Pinpoint the cell where the given text exists, returning its (x, y) midpoint coordinate. 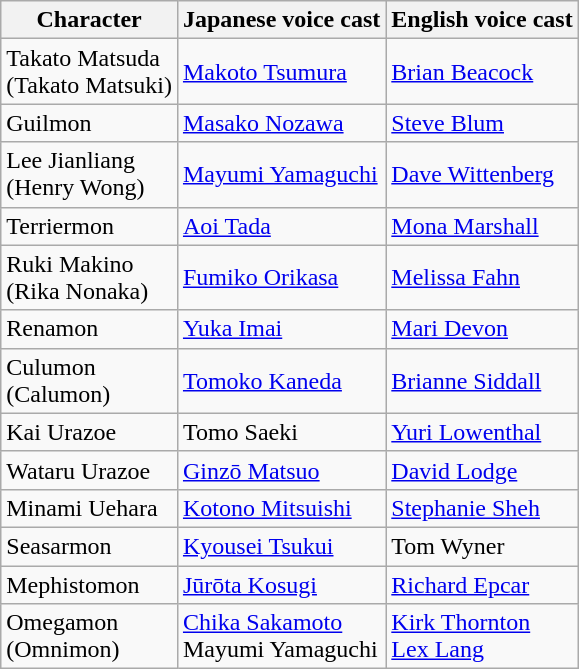
Kirk ThorntonLex Lang (482, 636)
Wataru Urazoe (90, 470)
Chika SakamotoMayumi Yamaguchi (281, 636)
Ginzō Matsuo (281, 470)
Brianne Siddall (482, 380)
Melissa Fahn (482, 278)
Seasarmon (90, 546)
Jūrōta Kosugi (281, 585)
Kai Urazoe (90, 432)
Lee Jianliang(Henry Wong) (90, 174)
Tomoko Kaneda (281, 380)
David Lodge (482, 470)
Terriermon (90, 226)
Ruki Makino(Rika Nonaka) (90, 278)
Yuka Imai (281, 329)
Character (90, 20)
Yuri Lowenthal (482, 432)
Mayumi Yamaguchi (281, 174)
Masako Nozawa (281, 123)
Mari Devon (482, 329)
Guilmon (90, 123)
Brian Beacock (482, 72)
Kotono Mitsuishi (281, 508)
Makoto Tsumura (281, 72)
Tom Wyner (482, 546)
Richard Epcar (482, 585)
Renamon (90, 329)
Fumiko Orikasa (281, 278)
Dave Wittenberg (482, 174)
Steve Blum (482, 123)
Minami Uehara (90, 508)
Tomo Saeki (281, 432)
Mona Marshall (482, 226)
Kyousei Tsukui (281, 546)
Omegamon(Omnimon) (90, 636)
Stephanie Sheh (482, 508)
Mephistomon (90, 585)
English voice cast (482, 20)
Culumon(Calumon) (90, 380)
Aoi Tada (281, 226)
Takato Matsuda(Takato Matsuki) (90, 72)
Japanese voice cast (281, 20)
